Output the [X, Y] coordinate of the center of the cell containing the given text.  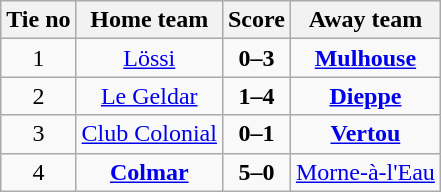
0–1 [256, 134]
Colmar [149, 172]
Lössi [149, 58]
Club Colonial [149, 134]
Mulhouse [365, 58]
4 [38, 172]
2 [38, 96]
Dieppe [365, 96]
Morne-à-l'Eau [365, 172]
Tie no [38, 20]
1–4 [256, 96]
1 [38, 58]
Vertou [365, 134]
Away team [365, 20]
Score [256, 20]
3 [38, 134]
Le Geldar [149, 96]
5–0 [256, 172]
0–3 [256, 58]
Home team [149, 20]
